From the cell containing the given text, extract its center point as (x, y) coordinate. 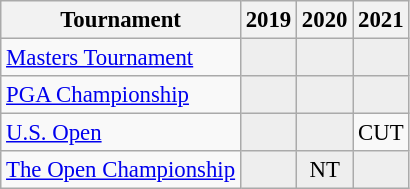
2020 (325, 20)
CUT (381, 133)
NT (325, 170)
Masters Tournament (121, 58)
2019 (268, 20)
2021 (381, 20)
PGA Championship (121, 95)
The Open Championship (121, 170)
Tournament (121, 20)
U.S. Open (121, 133)
